Output the [X, Y] coordinate of the center of the cell containing the given text.  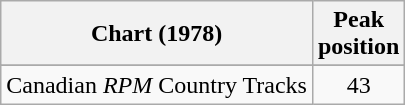
Peakposition [358, 34]
Canadian RPM Country Tracks [157, 85]
Chart (1978) [157, 34]
43 [358, 85]
